Provide the (X, Y) coordinate of the cell's center where the given text is located.  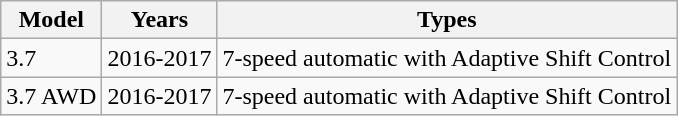
3.7 (52, 58)
3.7 AWD (52, 96)
Years (160, 20)
Model (52, 20)
Types (447, 20)
